Capture the cell that displays the provided text and extract its [x, y] central coordinate. 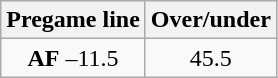
AF –11.5 [74, 58]
45.5 [210, 58]
Pregame line [74, 20]
Over/under [210, 20]
